Locate the cell with the specified text and output its (x, y) center coordinate. 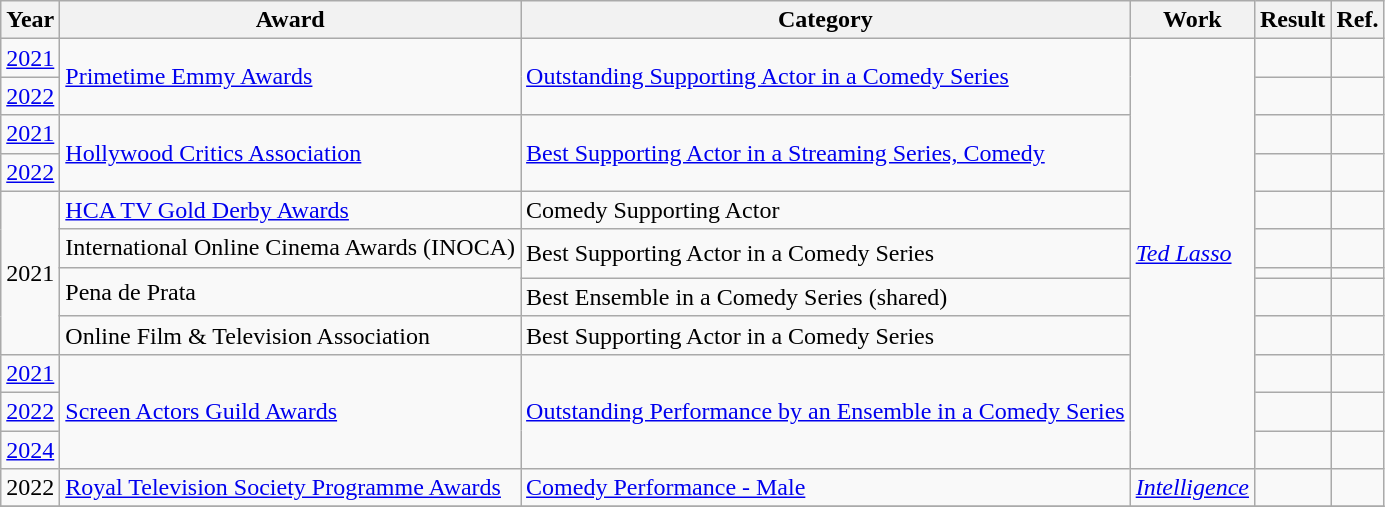
Outstanding Supporting Actor in a Comedy Series (826, 77)
Royal Television Society Programme Awards (290, 488)
Pena de Prata (290, 292)
Award (290, 20)
Ref. (1358, 20)
Primetime Emmy Awards (290, 77)
Category (826, 20)
Ted Lasso (1192, 254)
Hollywood Critics Association (290, 153)
Outstanding Performance by an Ensemble in a Comedy Series (826, 411)
Screen Actors Guild Awards (290, 411)
International Online Cinema Awards (INOCA) (290, 248)
2024 (30, 449)
HCA TV Gold Derby Awards (290, 210)
Comedy Performance - Male (826, 488)
Work (1192, 20)
Year (30, 20)
Comedy Supporting Actor (826, 210)
Best Supporting Actor in a Streaming Series, Comedy (826, 153)
Result (1292, 20)
Intelligence (1192, 488)
Online Film & Television Association (290, 335)
Best Ensemble in a Comedy Series (shared) (826, 297)
